Pinpoint the cell where the given text exists, returning its (X, Y) midpoint coordinate. 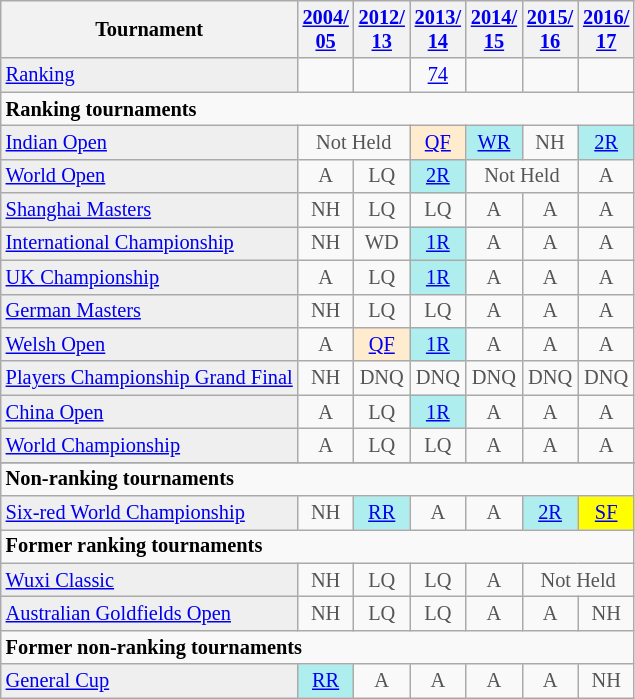
Shanghai Masters (150, 210)
2013/14 (438, 29)
Six-red World Championship (150, 513)
74 (438, 75)
General Cup (150, 681)
World Championship (150, 445)
German Masters (150, 311)
Wuxi Classic (150, 580)
Former ranking tournaments (318, 546)
Players Championship Grand Final (150, 378)
2016/17 (606, 29)
UK Championship (150, 277)
Tournament (150, 29)
Australian Goldfields Open (150, 613)
SF (606, 513)
Ranking tournaments (318, 109)
Indian Open (150, 142)
World Open (150, 176)
Former non-ranking tournaments (318, 647)
2014/15 (494, 29)
China Open (150, 412)
International Championship (150, 243)
2004/05 (326, 29)
Non-ranking tournaments (318, 479)
2015/16 (550, 29)
Welsh Open (150, 344)
WD (382, 243)
Ranking (150, 75)
2012/13 (382, 29)
WR (494, 142)
